Determine the [x, y] coordinate at the center of the cell enclosing the given text.  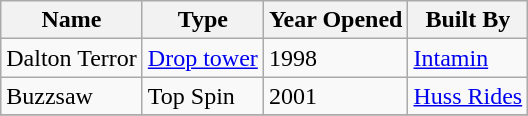
Top Spin [202, 96]
Intamin [468, 58]
2001 [336, 96]
Year Opened [336, 20]
Drop tower [202, 58]
Huss Rides [468, 96]
Dalton Terror [72, 58]
Buzzsaw [72, 96]
1998 [336, 58]
Type [202, 20]
Name [72, 20]
Built By [468, 20]
